Identify which cell holds the provided text, then report its (x, y) central coordinate. 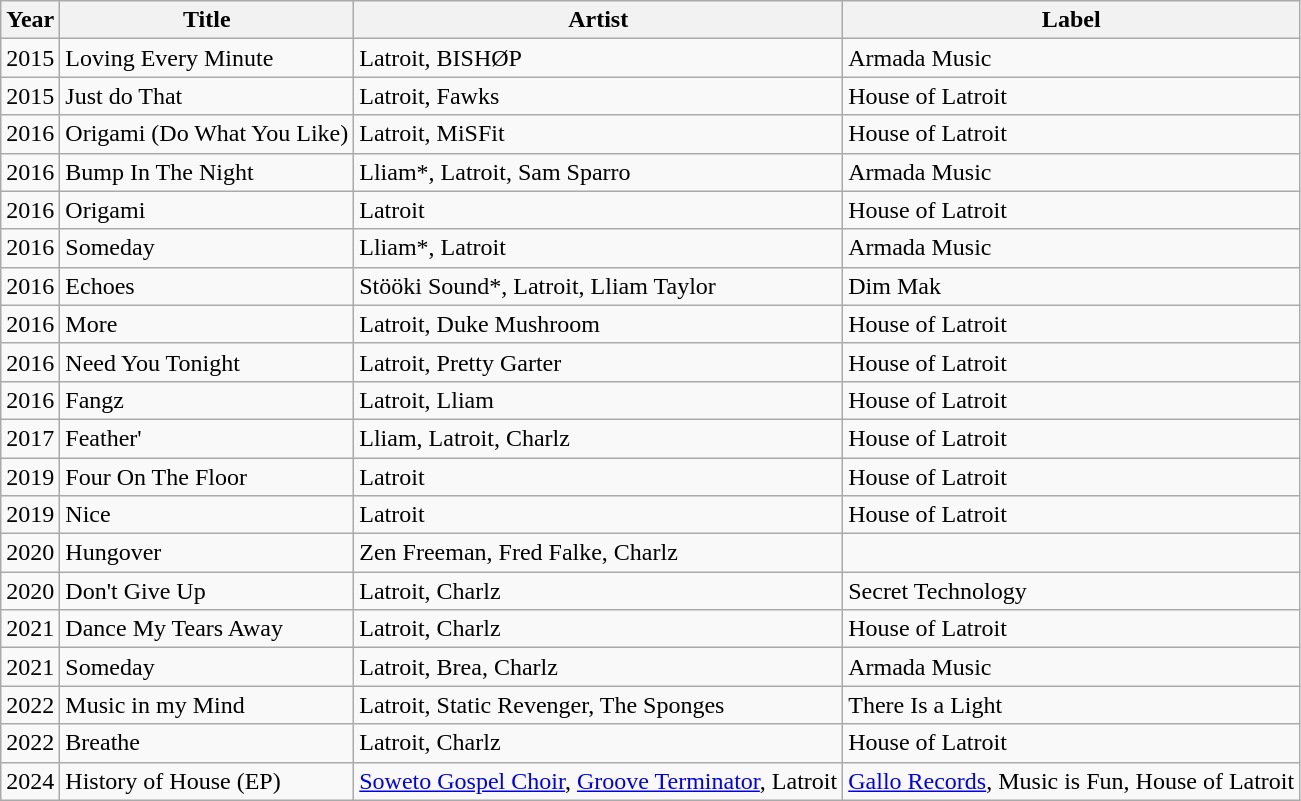
Breathe (207, 743)
Gallo Records, Music is Fun, House of Latroit (1072, 781)
Latroit, Static Revenger, The Sponges (598, 705)
Nice (207, 515)
Lliam*, Latroit, Sam Sparro (598, 172)
Loving Every Minute (207, 58)
2024 (30, 781)
Just do That (207, 96)
Origami (Do What You Like) (207, 134)
Need You Tonight (207, 362)
Dim Mak (1072, 286)
Dance My Tears Away (207, 629)
Soweto Gospel Choir, Groove Terminator, Latroit (598, 781)
Zen Freeman, Fred Falke, Charlz (598, 553)
There Is a Light (1072, 705)
Secret Technology (1072, 591)
Latroit, MiSFit (598, 134)
Four On The Floor (207, 477)
Stööki Sound*, Latroit, Lliam Taylor (598, 286)
Lliam, Latroit, Charlz (598, 438)
Bump In The Night (207, 172)
Fangz (207, 400)
Origami (207, 210)
Label (1072, 20)
2017 (30, 438)
Latroit, Duke Mushroom (598, 324)
Music in my Mind (207, 705)
History of House (EP) (207, 781)
Don't Give Up (207, 591)
More (207, 324)
Latroit, Lliam (598, 400)
Artist (598, 20)
Latroit, Fawks (598, 96)
Latroit, Brea, Charlz (598, 667)
Hungover (207, 553)
Lliam*, Latroit (598, 248)
Feather' (207, 438)
Latroit, Pretty Garter (598, 362)
Title (207, 20)
Year (30, 20)
Latroit, BISHØP (598, 58)
Echoes (207, 286)
